Find where the given text appears and provide that cell's center as [X, Y] coordinate. 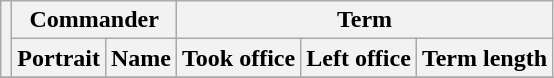
Took office [239, 58]
Commander [94, 20]
Left office [359, 58]
Portrait [59, 58]
Term length [484, 58]
Term [365, 20]
Name [140, 58]
